Find where the given text appears and provide that cell's center as [x, y] coordinate. 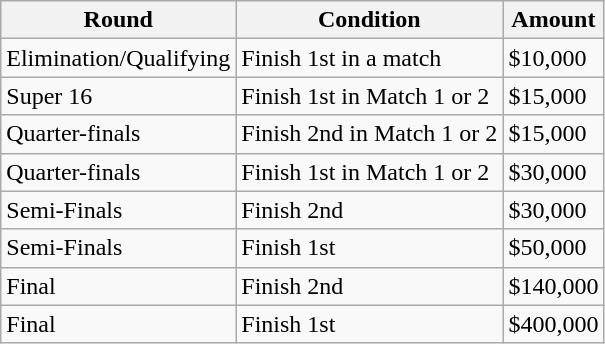
Elimination/Qualifying [118, 58]
Amount [554, 20]
Finish 2nd in Match 1 or 2 [370, 134]
Condition [370, 20]
$10,000 [554, 58]
$50,000 [554, 248]
$140,000 [554, 286]
Super 16 [118, 96]
Round [118, 20]
Finish 1st in a match [370, 58]
$400,000 [554, 324]
